Capture the cell that displays the provided text and extract its (x, y) central coordinate. 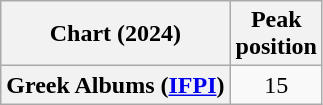
Greek Albums (IFPI) (116, 85)
Chart (2024) (116, 34)
15 (276, 85)
Peakposition (276, 34)
